Scan for the cell matching the given text and deliver its [x, y] coordinate at center. 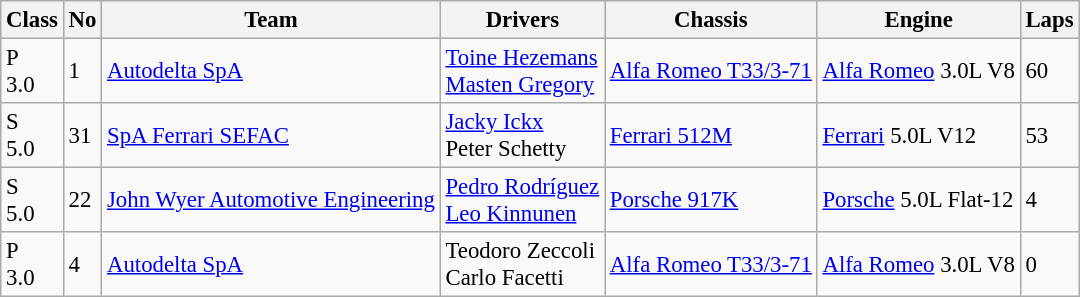
Drivers [522, 20]
Class [32, 20]
Pedro Rodríguez Leo Kinnunen [522, 200]
Ferrari 512M [710, 136]
Teodoro Zeccoli Carlo Facetti [522, 264]
31 [82, 136]
Ferrari 5.0L V12 [918, 136]
No [82, 20]
Laps [1050, 20]
Toine Hezemans Masten Gregory [522, 72]
60 [1050, 72]
SpA Ferrari SEFAC [271, 136]
Jacky Ickx Peter Schetty [522, 136]
0 [1050, 264]
Porsche 917K [710, 200]
John Wyer Automotive Engineering [271, 200]
Engine [918, 20]
53 [1050, 136]
Team [271, 20]
22 [82, 200]
Chassis [710, 20]
1 [82, 72]
Porsche 5.0L Flat-12 [918, 200]
